Output the (X, Y) coordinate of the center of the cell containing the given text.  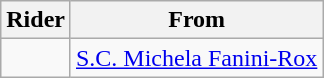
From (196, 20)
Rider (36, 20)
S.C. Michela Fanini-Rox (196, 58)
